Return [x, y] of the center of cell containing provided text 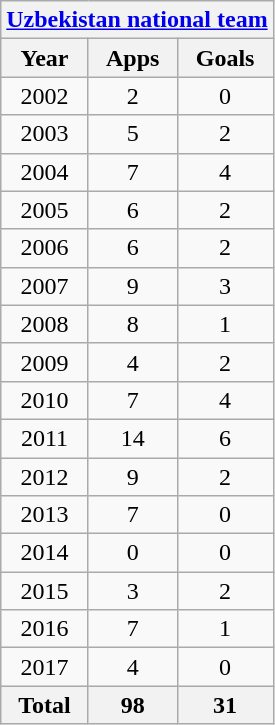
Apps [132, 58]
Total [45, 705]
Goals [225, 58]
2014 [45, 553]
2004 [45, 172]
8 [132, 324]
2013 [45, 515]
2008 [45, 324]
2009 [45, 362]
2016 [45, 629]
2017 [45, 667]
2005 [45, 210]
2006 [45, 248]
2015 [45, 591]
2010 [45, 400]
2003 [45, 134]
2007 [45, 286]
31 [225, 705]
98 [132, 705]
Uzbekistan national team [137, 20]
2002 [45, 96]
2012 [45, 477]
2011 [45, 438]
5 [132, 134]
14 [132, 438]
Year [45, 58]
